Determine the [X, Y] coordinate at the center of the cell enclosing the given text.  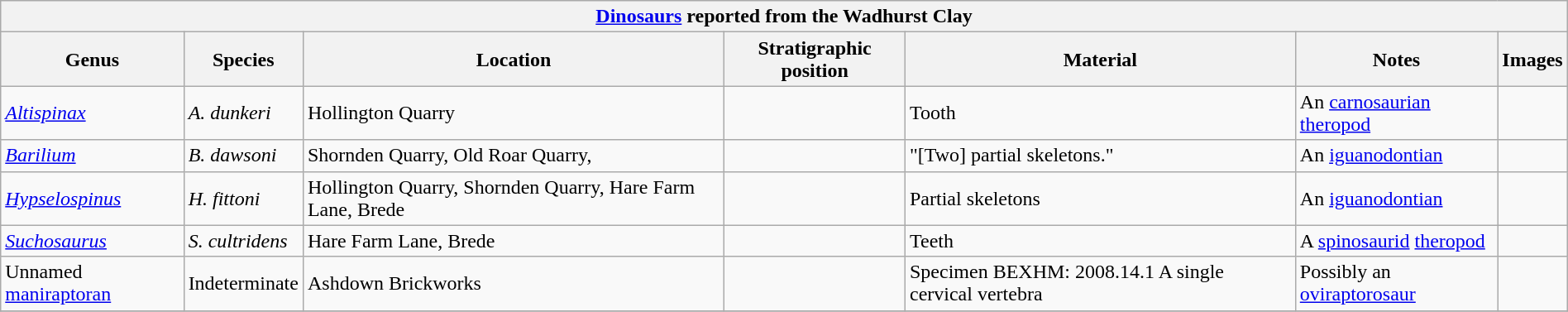
Notes [1396, 60]
"[Two] partial skeletons." [1100, 156]
Hollington Quarry, Shornden Quarry, Hare Farm Lane, Brede [513, 199]
Location [513, 60]
A. dunkeri [243, 113]
A spinosaurid theropod [1396, 241]
Indeterminate [243, 283]
Partial skeletons [1100, 199]
Ashdown Brickworks [513, 283]
Hollington Quarry [513, 113]
Tooth [1100, 113]
Dinosaurs reported from the Wadhurst Clay [784, 17]
H. fittoni [243, 199]
Stratigraphic position [815, 60]
Hypselospinus [93, 199]
Barilium [93, 156]
Species [243, 60]
Specimen BEXHM: 2008.14.1 A single cervical vertebra [1100, 283]
B. dawsoni [243, 156]
Unnamed maniraptoran [93, 283]
Hare Farm Lane, Brede [513, 241]
Material [1100, 60]
Genus [93, 60]
An carnosaurian theropod [1396, 113]
S. cultridens [243, 241]
Possibly an oviraptorosaur [1396, 283]
Images [1532, 60]
Altispinax [93, 113]
Teeth [1100, 241]
Suchosaurus [93, 241]
Shornden Quarry, Old Roar Quarry, [513, 156]
